Find where the given text appears and provide that cell's center as (x, y) coordinate. 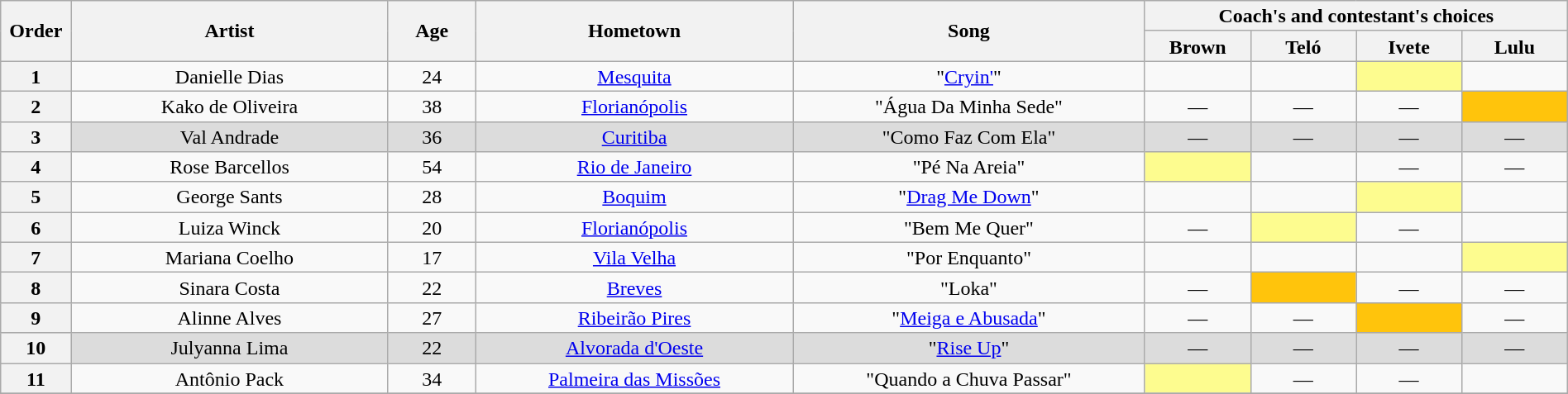
Danielle Dias (230, 76)
9 (36, 317)
20 (432, 228)
Teló (1303, 46)
Mesquita (633, 76)
"Cryin'" (969, 76)
Kako de Oliveira (230, 106)
Luiza Winck (230, 228)
17 (432, 258)
"Bem Me Quer" (969, 228)
Order (36, 31)
54 (432, 167)
Alinne Alves (230, 317)
Lulu (1514, 46)
11 (36, 378)
8 (36, 287)
Vila Velha (633, 258)
"Loka" (969, 287)
Julyanna Lima (230, 349)
5 (36, 197)
Hometown (633, 31)
Val Andrade (230, 137)
34 (432, 378)
Palmeira das Missões (633, 378)
Sinara Costa (230, 287)
2 (36, 106)
Coach's and contestant's choices (1356, 17)
1 (36, 76)
Brown (1198, 46)
Curitiba (633, 137)
"Quando a Chuva Passar" (969, 378)
Rose Barcellos (230, 167)
Rio de Janeiro (633, 167)
Artist (230, 31)
Song (969, 31)
Alvorada d'Oeste (633, 349)
38 (432, 106)
6 (36, 228)
7 (36, 258)
"Como Faz Com Ela" (969, 137)
Age (432, 31)
Ivete (1409, 46)
24 (432, 76)
3 (36, 137)
36 (432, 137)
"Drag Me Down" (969, 197)
Mariana Coelho (230, 258)
"Meiga e Abusada" (969, 317)
4 (36, 167)
"Água Da Minha Sede" (969, 106)
"Rise Up" (969, 349)
27 (432, 317)
Boquim (633, 197)
"Por Enquanto" (969, 258)
28 (432, 197)
George Sants (230, 197)
Ribeirão Pires (633, 317)
"Pé Na Areia" (969, 167)
10 (36, 349)
Breves (633, 287)
Antônio Pack (230, 378)
